Locate the cell with the specified text and output its (x, y) center coordinate. 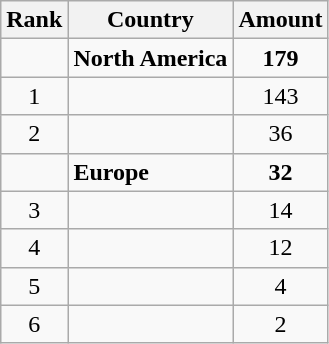
32 (280, 172)
6 (34, 324)
Country (150, 20)
1 (34, 96)
North America (150, 58)
Amount (280, 20)
Europe (150, 172)
143 (280, 96)
5 (34, 286)
14 (280, 210)
Rank (34, 20)
12 (280, 248)
36 (280, 134)
179 (280, 58)
3 (34, 210)
